Identify which cell holds the provided text, then report its (x, y) central coordinate. 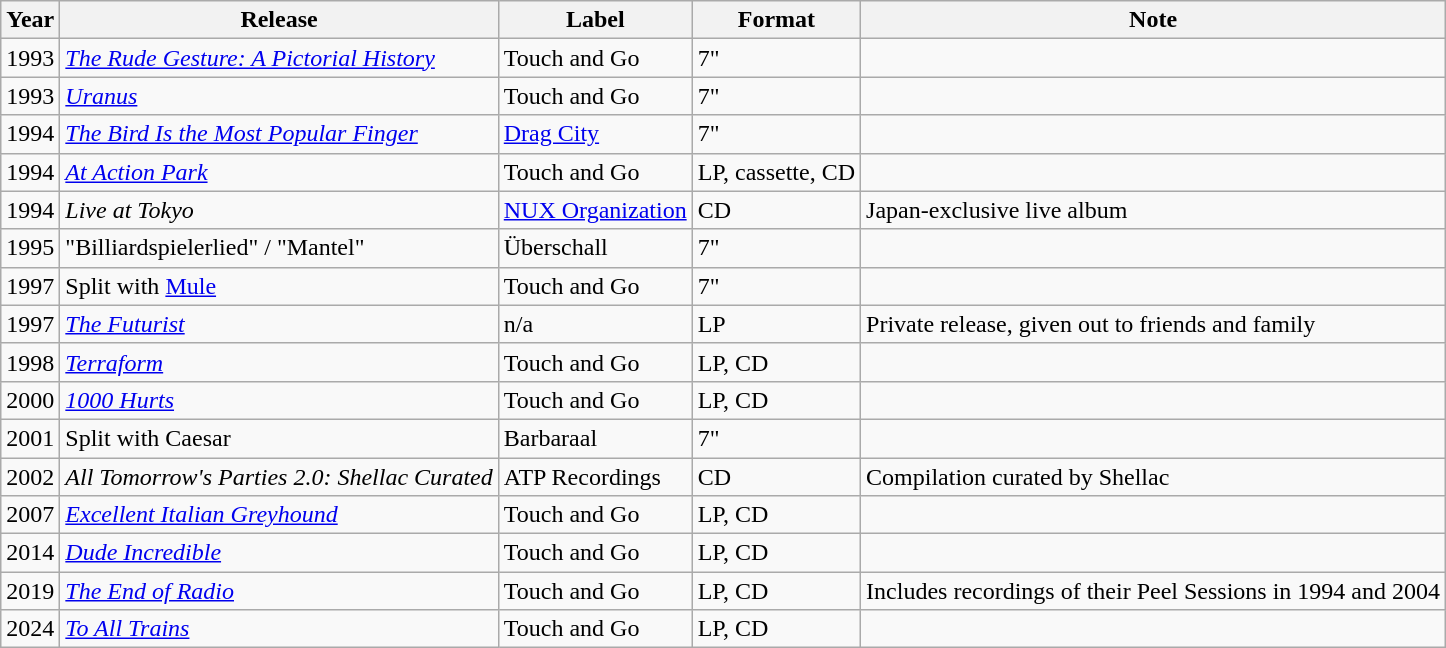
"Billiardspielerlied" / "Mantel" (279, 248)
Live at Tokyo (279, 210)
Dude Incredible (279, 553)
n/a (595, 324)
Split with Caesar (279, 438)
ATP Recordings (595, 477)
Barbaraal (595, 438)
Uranus (279, 96)
2014 (30, 553)
Japan-exclusive live album (1154, 210)
2001 (30, 438)
Compilation curated by Shellac (1154, 477)
1995 (30, 248)
NUX Organization (595, 210)
LP (776, 324)
Drag City (595, 134)
All Tomorrow's Parties 2.0: Shellac Curated (279, 477)
To All Trains (279, 629)
The Bird Is the Most Popular Finger (279, 134)
Terraform (279, 362)
LP, cassette, CD (776, 172)
Release (279, 20)
Year (30, 20)
2007 (30, 515)
At Action Park (279, 172)
2024 (30, 629)
1000 Hurts (279, 400)
Private release, given out to friends and family (1154, 324)
The Rude Gesture: A Pictorial History (279, 58)
1998 (30, 362)
Überschall (595, 248)
Excellent Italian Greyhound (279, 515)
The Futurist (279, 324)
Split with Mule (279, 286)
Includes recordings of their Peel Sessions in 1994 and 2004 (1154, 591)
2002 (30, 477)
Note (1154, 20)
Format (776, 20)
2019 (30, 591)
2000 (30, 400)
The End of Radio (279, 591)
Label (595, 20)
